Capture the cell that displays the provided text and extract its (x, y) central coordinate. 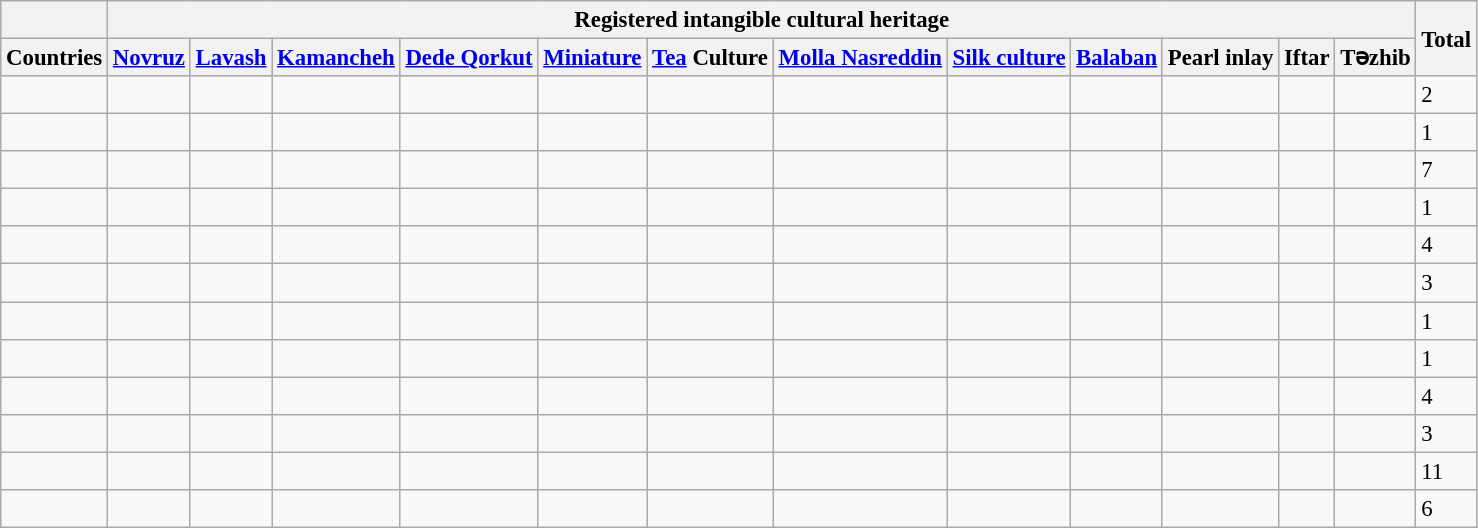
2 (1446, 95)
Təzhib (1376, 57)
Silk culture (1008, 57)
Balaban (1117, 57)
Miniature (592, 57)
7 (1446, 170)
Pearl inlay (1220, 57)
Lavash (231, 57)
Registered intangible cultural heritage (762, 20)
Iftar (1307, 57)
Total (1446, 38)
Tea Culture (710, 57)
Novruz (150, 57)
6 (1446, 508)
Kamancheh (336, 57)
11 (1446, 471)
Dede Qorkut (469, 57)
Molla Nasreddin (860, 57)
Countries (54, 57)
